Determine the (X, Y) coordinate at the center of the cell enclosing the given text.  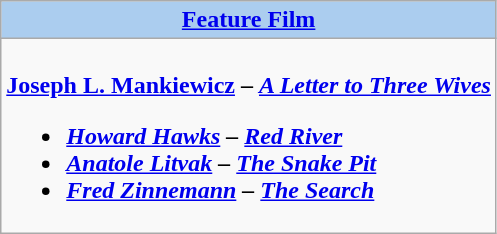
Joseph L. Mankiewicz – A Letter to Three WivesHoward Hawks – Red RiverAnatole Litvak – The Snake PitFred Zinnemann – The Search (249, 136)
Feature Film (249, 20)
